Provide the [X, Y] coordinate of the cell's center where the given text is located.  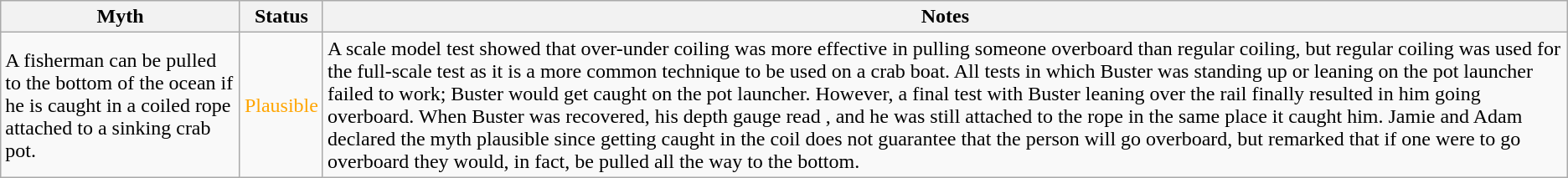
Notes [945, 17]
Status [281, 17]
A fisherman can be pulled to the bottom of the ocean if he is caught in a coiled rope attached to a sinking crab pot. [121, 105]
Plausible [281, 105]
Myth [121, 17]
